From the cell containing the given text, extract its center point as [X, Y] coordinate. 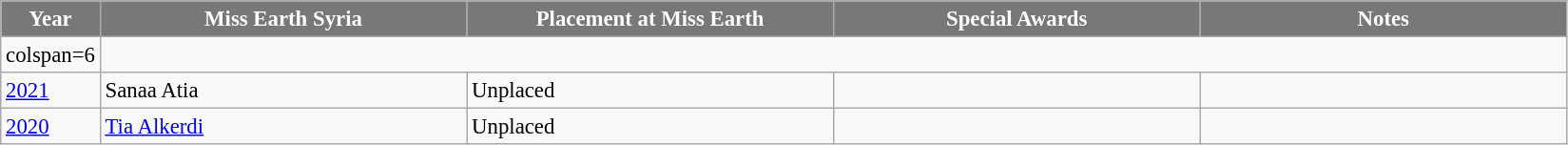
2021 [50, 91]
Miss Earth Syria [283, 19]
2020 [50, 127]
Placement at Miss Earth [650, 19]
Notes [1384, 19]
Sanaa Atia [283, 91]
colspan=6 [50, 55]
Special Awards [1016, 19]
Tia Alkerdi [283, 127]
Year [50, 19]
